Return (X, Y) of the center of cell containing provided text 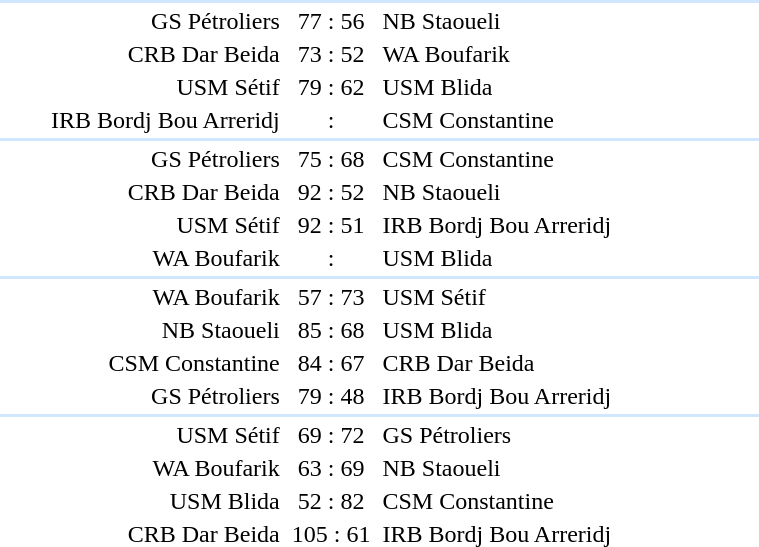
92 : 52 (331, 192)
85 : 68 (331, 330)
79 : 62 (331, 87)
79 : 48 (331, 396)
77 : 56 (331, 21)
92 : 51 (331, 225)
69 : 72 (331, 435)
73 : 52 (331, 54)
52 : 82 (331, 501)
57 : 73 (331, 297)
84 : 67 (331, 363)
75 : 68 (331, 159)
63 : 69 (331, 468)
